Output the (X, Y) coordinate of the center of the cell containing the given text.  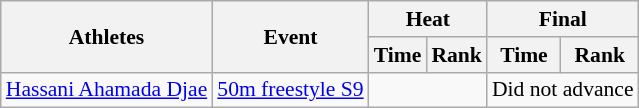
Athletes (107, 36)
50m freestyle S9 (290, 90)
Event (290, 36)
Hassani Ahamada Djae (107, 90)
Final (563, 19)
Heat (428, 19)
Did not advance (563, 90)
